From the cell containing the given text, extract its center point as [X, Y] coordinate. 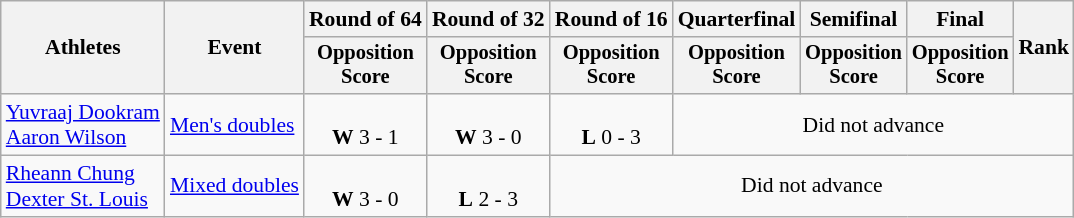
Athletes [83, 48]
Rank [1044, 48]
Round of 16 [612, 19]
Semifinal [854, 19]
Yuvraaj DookramAaron Wilson [83, 124]
Round of 64 [366, 19]
L 2 - 3 [488, 186]
Event [234, 48]
Quarterfinal [737, 19]
W 3 - 1 [366, 124]
Final [960, 19]
L 0 - 3 [612, 124]
Rheann ChungDexter St. Louis [83, 186]
Men's doubles [234, 124]
Round of 32 [488, 19]
Mixed doubles [234, 186]
